For the text-containing cell, return its midpoint in (X, Y) coordinate format. 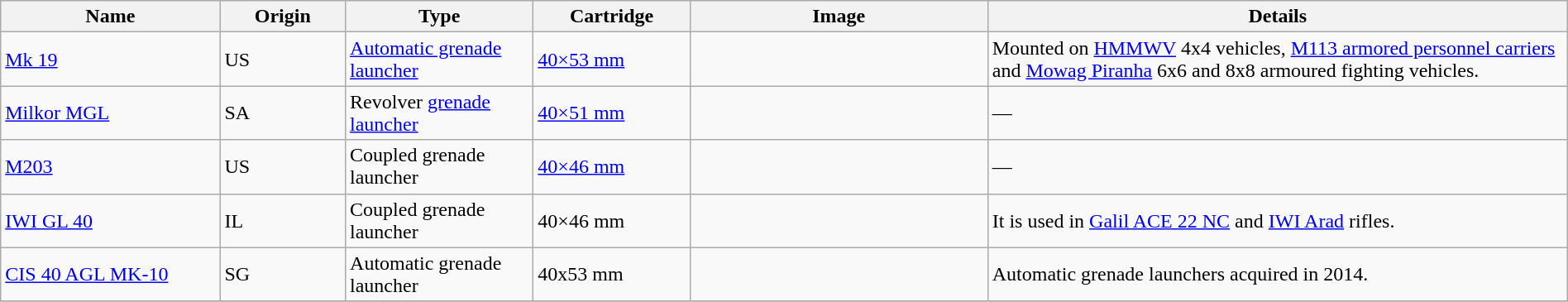
Name (111, 17)
40×53 mm (612, 60)
It is used in Galil ACE 22 NC and IWI Arad rifles. (1277, 220)
Milkor MGL (111, 113)
Revolver grenade launcher (440, 113)
SA (283, 113)
Details (1277, 17)
Origin (283, 17)
Image (839, 17)
CIS 40 AGL MK-10 (111, 275)
M203 (111, 167)
IL (283, 220)
Mk 19 (111, 60)
IWI GL 40 (111, 220)
SG (283, 275)
40x53 mm (612, 275)
Mounted on HMMWV 4x4 vehicles, M113 armored personnel carriers and Mowag Piranha 6x6 and 8x8 armoured fighting vehicles. (1277, 60)
Type (440, 17)
Cartridge (612, 17)
Automatic grenade launchers acquired in 2014. (1277, 275)
40×51 mm (612, 113)
